Return the (X, Y) coordinate for the center point of the cell that contains the specified text.  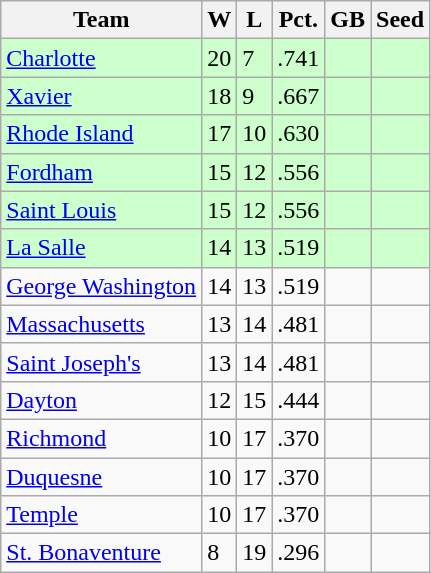
W (220, 20)
Temple (102, 515)
7 (254, 58)
8 (220, 553)
Team (102, 20)
Fordham (102, 172)
Saint Louis (102, 210)
Massachusetts (102, 324)
Charlotte (102, 58)
19 (254, 553)
20 (220, 58)
La Salle (102, 248)
18 (220, 96)
Dayton (102, 400)
GB (348, 20)
.296 (298, 553)
Pct. (298, 20)
Xavier (102, 96)
.444 (298, 400)
Duquesne (102, 477)
.630 (298, 134)
.667 (298, 96)
Seed (400, 20)
Saint Joseph's (102, 362)
.741 (298, 58)
Rhode Island (102, 134)
George Washington (102, 286)
L (254, 20)
St. Bonaventure (102, 553)
9 (254, 96)
Richmond (102, 438)
